Search for the cell housing the specified text and yield its [X, Y] center coordinate. 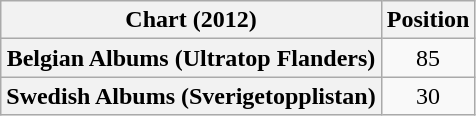
Belgian Albums (Ultratop Flanders) [191, 58]
Position [428, 20]
85 [428, 58]
30 [428, 96]
Chart (2012) [191, 20]
Swedish Albums (Sverigetopplistan) [191, 96]
